Extract the (x, y) coordinate from the center of the cell holding the provided text.  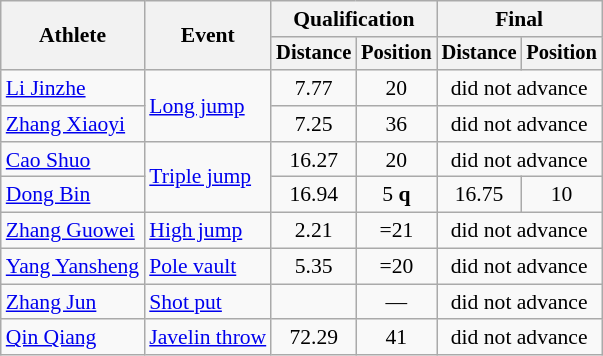
Pole vault (208, 267)
=20 (396, 267)
Final (520, 19)
7.77 (314, 88)
Li Jinzhe (72, 88)
Zhang Jun (72, 302)
Zhang Guowei (72, 231)
Triple jump (208, 178)
41 (396, 338)
Cao Shuo (72, 160)
=21 (396, 231)
10 (561, 195)
Event (208, 36)
Yang Yansheng (72, 267)
5.35 (314, 267)
36 (396, 124)
Qualification (354, 19)
16.27 (314, 160)
— (396, 302)
72.29 (314, 338)
16.75 (480, 195)
Javelin throw (208, 338)
Long jump (208, 106)
16.94 (314, 195)
Dong Bin (72, 195)
Athlete (72, 36)
High jump (208, 231)
2.21 (314, 231)
Shot put (208, 302)
7.25 (314, 124)
5 q (396, 195)
Zhang Xiaoyi (72, 124)
Qin Qiang (72, 338)
